From the cell containing the given text, extract its center point as [x, y] coordinate. 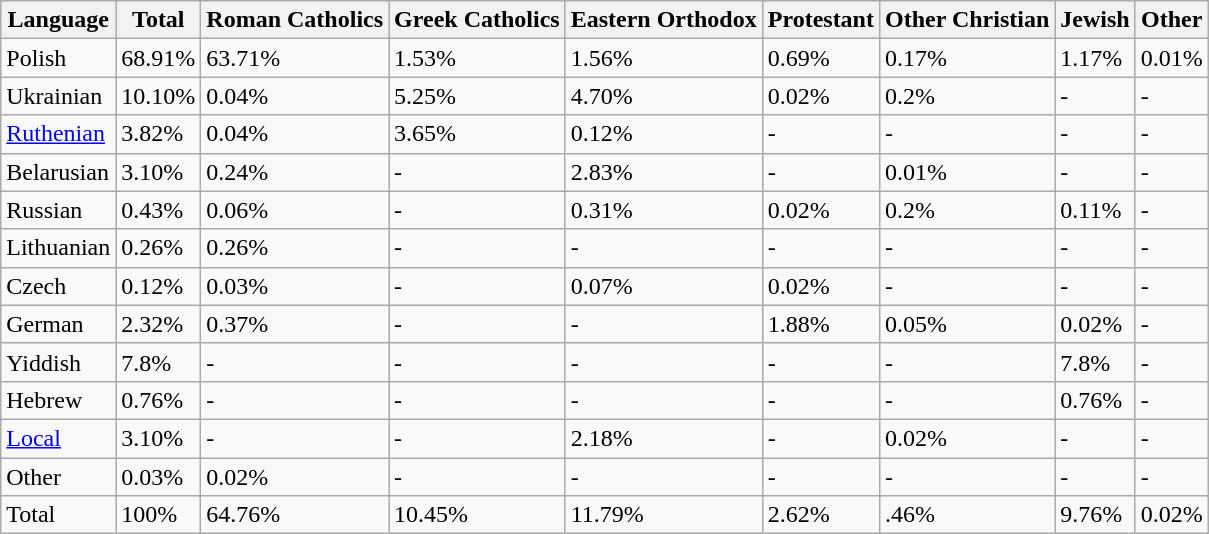
Protestant [820, 20]
0.31% [664, 210]
0.43% [158, 210]
11.79% [664, 515]
0.07% [664, 286]
Greek Catholics [478, 20]
100% [158, 515]
64.76% [295, 515]
Hebrew [58, 400]
63.71% [295, 58]
5.25% [478, 96]
Polish [58, 58]
2.32% [158, 324]
.46% [966, 515]
0.24% [295, 172]
Russian [58, 210]
Jewish [1095, 20]
0.17% [966, 58]
Ukrainian [58, 96]
10.10% [158, 96]
Lithuanian [58, 248]
9.76% [1095, 515]
0.11% [1095, 210]
0.05% [966, 324]
Yiddish [58, 362]
1.88% [820, 324]
Local [58, 438]
68.91% [158, 58]
2.83% [664, 172]
German [58, 324]
0.69% [820, 58]
2.62% [820, 515]
2.18% [664, 438]
Language [58, 20]
3.82% [158, 134]
Other Christian [966, 20]
1.53% [478, 58]
10.45% [478, 515]
Ruthenian [58, 134]
0.37% [295, 324]
3.65% [478, 134]
Czech [58, 286]
0.06% [295, 210]
4.70% [664, 96]
Belarusian [58, 172]
1.17% [1095, 58]
1.56% [664, 58]
Roman Catholics [295, 20]
Eastern Orthodox [664, 20]
